Output the [X, Y] coordinate of the center of the cell containing the given text.  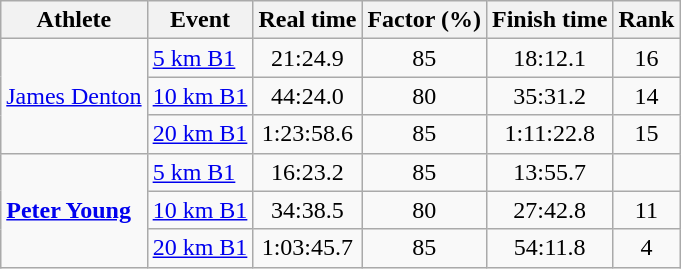
11 [646, 210]
16:23.2 [308, 172]
44:24.0 [308, 96]
34:38.5 [308, 210]
James Denton [74, 96]
1:11:22.8 [549, 134]
Finish time [549, 20]
Factor (%) [424, 20]
14 [646, 96]
16 [646, 58]
35:31.2 [549, 96]
4 [646, 248]
Athlete [74, 20]
13:55.7 [549, 172]
Real time [308, 20]
21:24.9 [308, 58]
Rank [646, 20]
54:11.8 [549, 248]
Event [200, 20]
18:12.1 [549, 58]
Peter Young [74, 210]
15 [646, 134]
1:23:58.6 [308, 134]
1:03:45.7 [308, 248]
27:42.8 [549, 210]
